Identify which cell holds the provided text, then report its [X, Y] central coordinate. 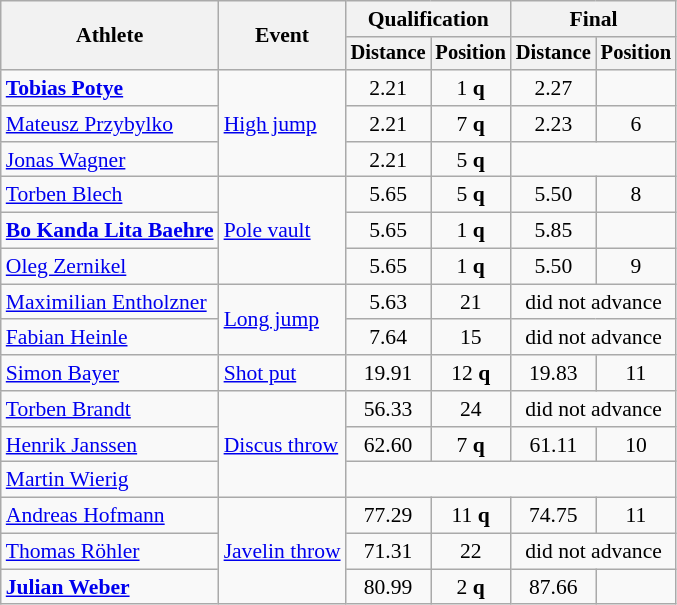
7.64 [388, 338]
Oleg Zernikel [110, 267]
Martin Wierig [110, 480]
Event [282, 36]
Torben Brandt [110, 409]
21 [470, 302]
Julian Weber [110, 587]
Bo Kanda Lita Baehre [110, 231]
71.31 [388, 552]
Mateusz Przybylko [110, 124]
5.85 [554, 231]
Long jump [282, 320]
8 [636, 195]
5.63 [388, 302]
74.75 [554, 516]
22 [470, 552]
6 [636, 124]
Tobias Potye [110, 88]
19.83 [554, 373]
77.29 [388, 516]
Shot put [282, 373]
15 [470, 338]
Torben Blech [110, 195]
2.27 [554, 88]
Jonas Wagner [110, 160]
87.66 [554, 587]
Simon Bayer [110, 373]
2 q [470, 587]
24 [470, 409]
11 q [470, 516]
Athlete [110, 36]
80.99 [388, 587]
56.33 [388, 409]
Maximilian Entholzner [110, 302]
19.91 [388, 373]
High jump [282, 124]
Pole vault [282, 230]
9 [636, 267]
Henrik Janssen [110, 445]
Final [594, 19]
2.23 [554, 124]
Thomas Röhler [110, 552]
12 q [470, 373]
Fabian Heinle [110, 338]
Javelin throw [282, 552]
62.60 [388, 445]
Qualification [428, 19]
10 [636, 445]
61.11 [554, 445]
Discus throw [282, 444]
Andreas Hofmann [110, 516]
